Return the (X, Y) coordinate for the center point of the cell that contains the specified text.  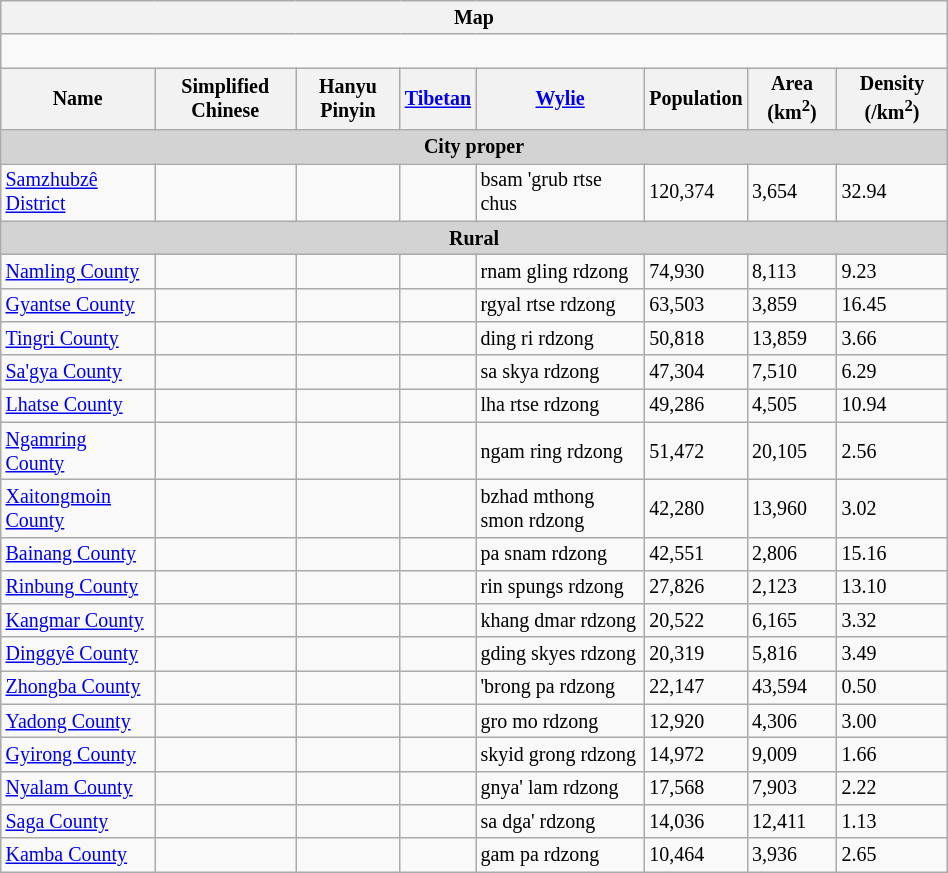
Samzhubzê District (78, 192)
14,972 (696, 754)
63,503 (696, 306)
2,806 (792, 554)
20,105 (792, 450)
12,411 (792, 822)
Map (474, 18)
4,306 (792, 722)
Rinbung County (78, 588)
Tibetan (438, 100)
gding skyes rdzong (560, 654)
15.16 (892, 554)
120,374 (696, 192)
27,826 (696, 588)
Dinggyê County (78, 654)
13,859 (792, 338)
Ngamring County (78, 450)
22,147 (696, 688)
10.94 (892, 406)
7,510 (792, 372)
rnam gling rdzong (560, 272)
skyid grong rdzong (560, 754)
20,522 (696, 620)
Kamba County (78, 856)
5,816 (792, 654)
rin spungs rdzong (560, 588)
13,960 (792, 508)
Population (696, 100)
3,936 (792, 856)
42,551 (696, 554)
gam pa rdzong (560, 856)
6,165 (792, 620)
1.13 (892, 822)
Namling County (78, 272)
49,286 (696, 406)
Kangmar County (78, 620)
3.00 (892, 722)
Area (km2) (792, 100)
3.32 (892, 620)
sa skya rdzong (560, 372)
20,319 (696, 654)
8,113 (792, 272)
7,903 (792, 788)
Wylie (560, 100)
bsam 'grub rtse chus (560, 192)
13.10 (892, 588)
bzhad mthong smon rdzong (560, 508)
12,920 (696, 722)
74,930 (696, 272)
Tingri County (78, 338)
Name (78, 100)
4,505 (792, 406)
14,036 (696, 822)
10,464 (696, 856)
1.66 (892, 754)
sa dga' rdzong (560, 822)
0.50 (892, 688)
Nyalam County (78, 788)
rgyal rtse rdzong (560, 306)
Density (/km2) (892, 100)
gnya' lam rdzong (560, 788)
Simplified Chinese (226, 100)
50,818 (696, 338)
2.56 (892, 450)
ding ri rdzong (560, 338)
43,594 (792, 688)
6.29 (892, 372)
2.65 (892, 856)
47,304 (696, 372)
Zhongba County (78, 688)
Gyirong County (78, 754)
3,859 (792, 306)
pa snam rdzong (560, 554)
City proper (474, 148)
Rural (474, 238)
Gyantse County (78, 306)
3.66 (892, 338)
3,654 (792, 192)
Bainang County (78, 554)
Saga County (78, 822)
2.22 (892, 788)
Yadong County (78, 722)
16.45 (892, 306)
Sa'gya County (78, 372)
2,123 (792, 588)
'brong pa rdzong (560, 688)
Hanyu Pinyin (348, 100)
17,568 (696, 788)
ngam ring rdzong (560, 450)
9.23 (892, 272)
42,280 (696, 508)
Xaitongmoin County (78, 508)
3.49 (892, 654)
lha rtse rdzong (560, 406)
3.02 (892, 508)
9,009 (792, 754)
51,472 (696, 450)
khang dmar rdzong (560, 620)
Lhatse County (78, 406)
32.94 (892, 192)
gro mo rdzong (560, 722)
